Detect which cell encompasses the target text, then output its (x, y) center coordinate. 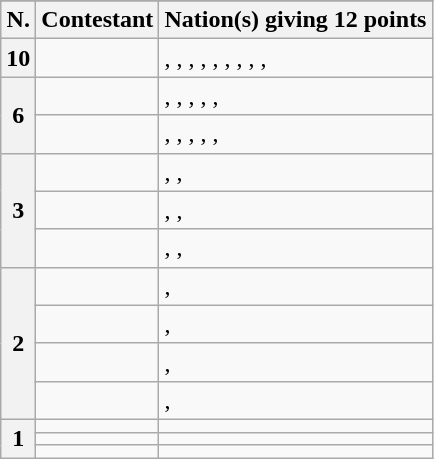
10 (18, 58)
Contestant (98, 20)
Nation(s) giving 12 points (296, 20)
2 (18, 343)
6 (18, 115)
3 (18, 210)
1 (18, 438)
N. (18, 20)
, , , , , , , , , (296, 58)
